Capture the cell that displays the provided text and extract its [X, Y] central coordinate. 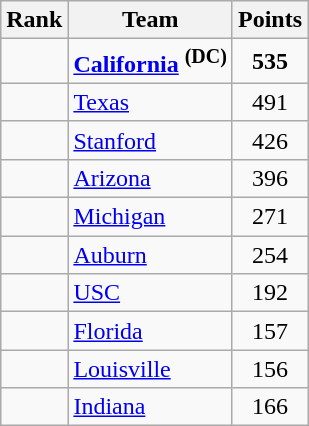
271 [270, 217]
166 [270, 407]
Indiana [150, 407]
491 [270, 102]
192 [270, 293]
426 [270, 140]
Texas [150, 102]
Florida [150, 331]
396 [270, 178]
Auburn [150, 255]
Stanford [150, 140]
535 [270, 62]
Rank [34, 20]
Louisville [150, 369]
USC [150, 293]
157 [270, 331]
Team [150, 20]
Arizona [150, 178]
Michigan [150, 217]
California (DC) [150, 62]
254 [270, 255]
156 [270, 369]
Points [270, 20]
